Scan for the cell matching the given text and deliver its [X, Y] coordinate at center. 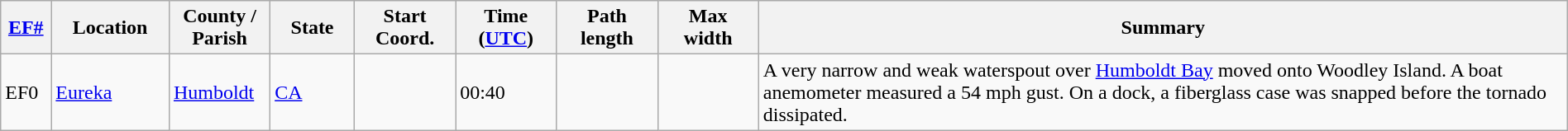
Summary [1163, 28]
Location [111, 28]
Time (UTC) [506, 28]
Path length [607, 28]
Start Coord. [404, 28]
County / Parish [219, 28]
Max width [708, 28]
EF# [26, 28]
EF0 [26, 92]
CA [313, 92]
State [313, 28]
00:40 [506, 92]
Humboldt [219, 92]
Eureka [111, 92]
